Locate the cell with the specified text and output its [X, Y] center coordinate. 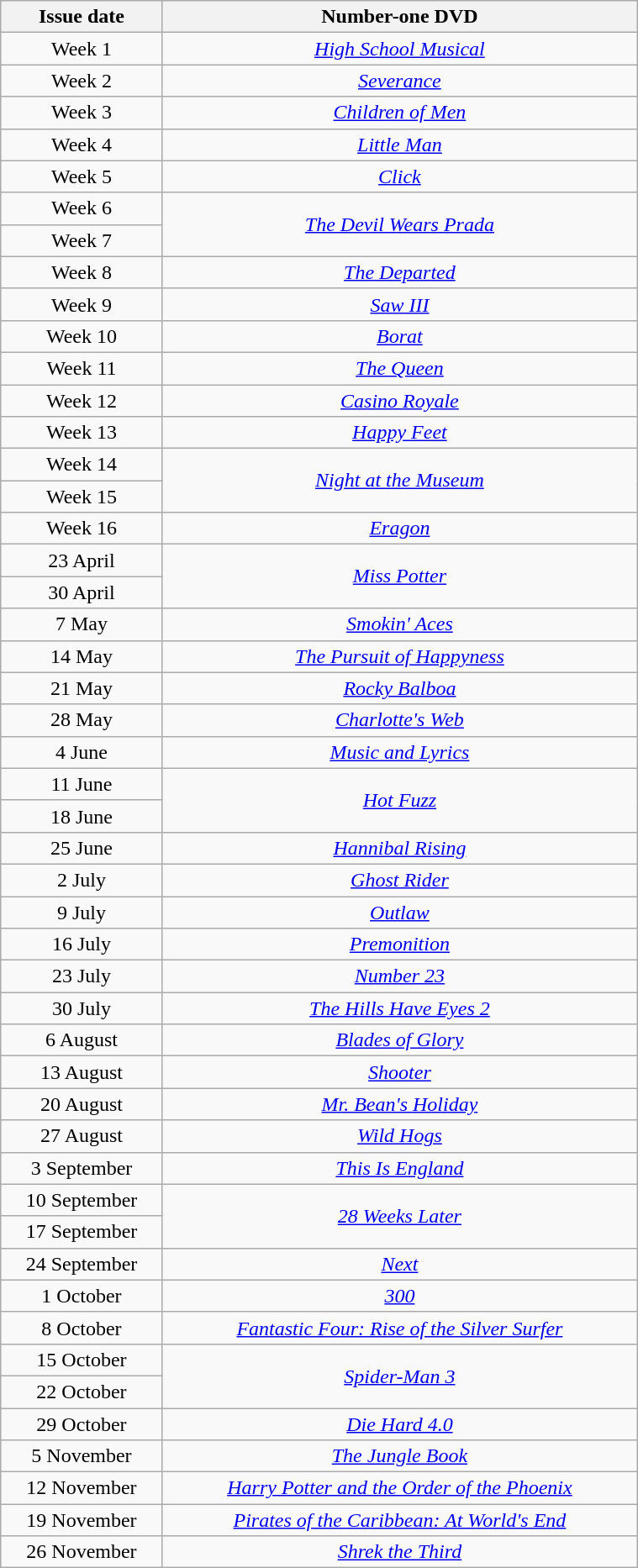
Charlotte's Web [399, 720]
Spider-Man 3 [399, 1376]
29 October [82, 1424]
Eragon [399, 529]
Severance [399, 81]
2 July [82, 880]
24 September [82, 1264]
11 June [82, 784]
Premonition [399, 944]
18 June [82, 816]
Wild Hogs [399, 1136]
20 August [82, 1104]
23 July [82, 976]
4 June [82, 752]
Ghost Rider [399, 880]
Rocky Balboa [399, 688]
The Jungle Book [399, 1456]
Week 10 [82, 336]
Little Man [399, 145]
Casino Royale [399, 401]
Music and Lyrics [399, 752]
Number-one DVD [399, 17]
Issue date [82, 17]
This Is England [399, 1168]
Week 2 [82, 81]
Click [399, 176]
13 August [82, 1072]
23 April [82, 560]
Week 6 [82, 208]
Night at the Museum [399, 481]
The Queen [399, 368]
The Pursuit of Happyness [399, 656]
Week 13 [82, 433]
300 [399, 1296]
30 April [82, 592]
19 November [82, 1520]
Shrek the Third [399, 1552]
12 November [82, 1488]
Smokin' Aces [399, 624]
Pirates of the Caribbean: At World's End [399, 1520]
Week 8 [82, 272]
Week 4 [82, 145]
10 September [82, 1200]
Hannibal Rising [399, 848]
17 September [82, 1232]
Number 23 [399, 976]
28 May [82, 720]
Fantastic Four: Rise of the Silver Surfer [399, 1328]
Week 14 [82, 465]
Week 15 [82, 497]
5 November [82, 1456]
Week 7 [82, 240]
16 July [82, 944]
21 May [82, 688]
28 Weeks Later [399, 1216]
Happy Feet [399, 433]
High School Musical [399, 49]
The Departed [399, 272]
Week 11 [82, 368]
The Hills Have Eyes 2 [399, 1008]
Week 9 [82, 304]
8 October [82, 1328]
Week 1 [82, 49]
Week 16 [82, 529]
Week 5 [82, 176]
Next [399, 1264]
26 November [82, 1552]
Shooter [399, 1072]
25 June [82, 848]
Blades of Glory [399, 1040]
Hot Fuzz [399, 800]
30 July [82, 1008]
27 August [82, 1136]
Week 3 [82, 113]
1 October [82, 1296]
Harry Potter and the Order of the Phoenix [399, 1488]
15 October [82, 1360]
22 October [82, 1392]
Saw III [399, 304]
9 July [82, 912]
Miss Potter [399, 576]
3 September [82, 1168]
Week 12 [82, 401]
The Devil Wears Prada [399, 224]
6 August [82, 1040]
Children of Men [399, 113]
Borat [399, 336]
14 May [82, 656]
Die Hard 4.0 [399, 1424]
Outlaw [399, 912]
Mr. Bean's Holiday [399, 1104]
7 May [82, 624]
